Return (x, y) of the center of cell containing provided text 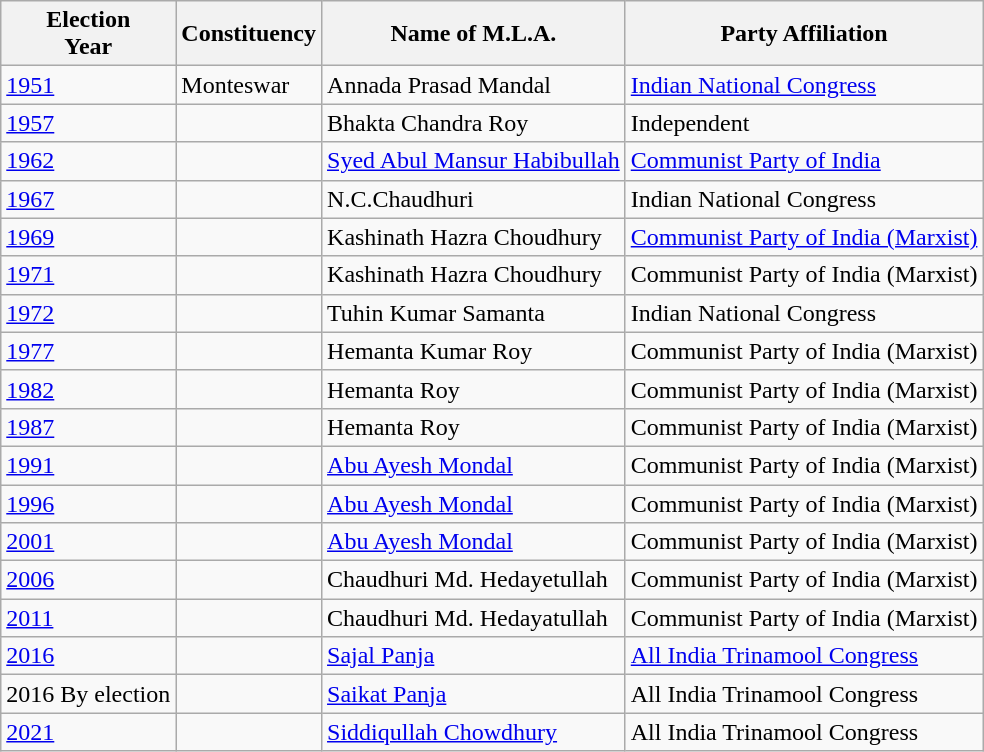
Communist Party of India (804, 161)
1951 (88, 85)
Independent (804, 123)
Siddiqullah Chowdhury (474, 732)
1996 (88, 503)
Hemanta Kumar Roy (474, 351)
Chaudhuri Md. Hedayetullah (474, 580)
Constituency (249, 34)
1971 (88, 275)
2021 (88, 732)
1991 (88, 465)
2006 (88, 580)
1977 (88, 351)
1982 (88, 389)
Name of M.L.A. (474, 34)
1957 (88, 123)
Election Year (88, 34)
Sajal Panja (474, 656)
1967 (88, 199)
2011 (88, 618)
2016 (88, 656)
Party Affiliation (804, 34)
Syed Abul Mansur Habibullah (474, 161)
Annada Prasad Mandal (474, 85)
Chaudhuri Md. Hedayatullah (474, 618)
1969 (88, 237)
2001 (88, 542)
Tuhin Kumar Samanta (474, 313)
1962 (88, 161)
N.C.Chaudhuri (474, 199)
1987 (88, 427)
Bhakta Chandra Roy (474, 123)
Monteswar (249, 85)
Saikat Panja (474, 694)
1972 (88, 313)
2016 By election (88, 694)
